Pinpoint the cell where the given text exists, returning its (X, Y) midpoint coordinate. 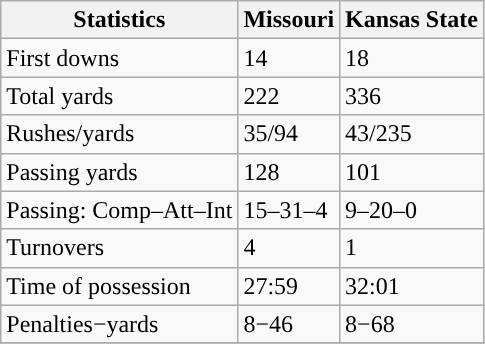
14 (289, 58)
32:01 (412, 286)
35/94 (289, 134)
First downs (120, 58)
43/235 (412, 134)
Passing: Comp–Att–Int (120, 210)
8−68 (412, 324)
Passing yards (120, 172)
222 (289, 96)
15–31–4 (289, 210)
9–20–0 (412, 210)
8−46 (289, 324)
1 (412, 248)
27:59 (289, 286)
Rushes/yards (120, 134)
Time of possession (120, 286)
Penalties−yards (120, 324)
128 (289, 172)
Total yards (120, 96)
18 (412, 58)
Kansas State (412, 20)
336 (412, 96)
Turnovers (120, 248)
Missouri (289, 20)
101 (412, 172)
4 (289, 248)
Statistics (120, 20)
